Search for the cell housing the specified text and yield its (X, Y) center coordinate. 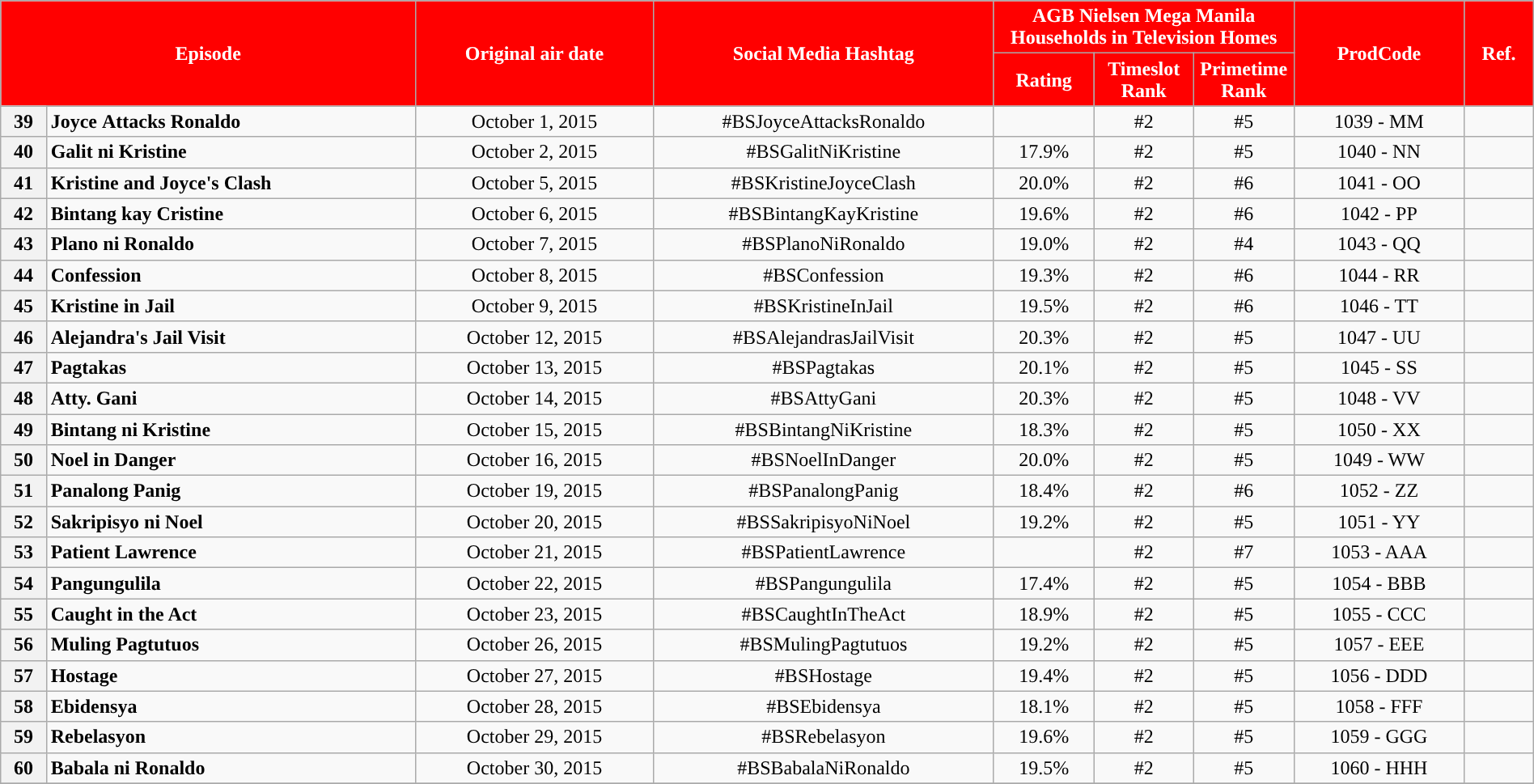
44 (23, 275)
#BSGalitNiKristine (824, 152)
40 (23, 152)
October 20, 2015 (535, 522)
#BSBabalaNiRonaldo (824, 768)
#BSKristineInJail (824, 306)
1043 - QQ (1379, 244)
1051 - YY (1379, 522)
Muling Pagtutuos (231, 645)
1059 - GGG (1379, 737)
Rebelasyon (231, 737)
#BSPanalongPanig (824, 491)
October 23, 2015 (535, 614)
#BSAlejandrasJailVisit (824, 337)
#4 (1244, 244)
#BSConfession (824, 275)
1044 - RR (1379, 275)
#BSHostage (824, 676)
1039 - MM (1379, 121)
October 28, 2015 (535, 706)
19.4% (1044, 676)
Caught in the Act (231, 614)
1041 - OO (1379, 183)
19.3% (1044, 275)
17.4% (1044, 583)
1052 - ZZ (1379, 491)
Bintang kay Cristine (231, 214)
Primetime Rank (1244, 79)
1050 - XX (1379, 430)
Joyce Attacks Ronaldo (231, 121)
October 8, 2015 (535, 275)
18.9% (1044, 614)
Bintang ni Kristine (231, 430)
October 15, 2015 (535, 430)
1047 - UU (1379, 337)
18.3% (1044, 430)
October 6, 2015 (535, 214)
18.4% (1044, 491)
Ref. (1498, 53)
Hostage (231, 676)
54 (23, 583)
Patient Lawrence (231, 553)
20.1% (1044, 367)
1040 - NN (1379, 152)
41 (23, 183)
Alejandra's Jail Visit (231, 337)
Kristine and Joyce's Clash (231, 183)
October 14, 2015 (535, 398)
#BSAttyGani (824, 398)
#BSJoyceAttacksRonaldo (824, 121)
1054 - BBB (1379, 583)
#BSPagtakas (824, 367)
#BSKristineJoyceClash (824, 183)
Episode (209, 53)
ProdCode (1379, 53)
October 19, 2015 (535, 491)
#BSBintangKayKristine (824, 214)
Kristine in Jail (231, 306)
Ebidensya (231, 706)
#BSNoelInDanger (824, 460)
October 22, 2015 (535, 583)
49 (23, 430)
October 29, 2015 (535, 737)
Rating (1044, 79)
AGB Nielsen Mega Manila Households in Television Homes (1144, 28)
October 12, 2015 (535, 337)
1055 - CCC (1379, 614)
Plano ni Ronaldo (231, 244)
Atty. Gani (231, 398)
Babala ni Ronaldo (231, 768)
1049 - WW (1379, 460)
October 2, 2015 (535, 152)
51 (23, 491)
53 (23, 553)
October 5, 2015 (535, 183)
50 (23, 460)
1056 - DDD (1379, 676)
#BSRebelasyon (824, 737)
October 13, 2015 (535, 367)
October 21, 2015 (535, 553)
Social Media Hashtag (824, 53)
1057 - EEE (1379, 645)
1045 - SS (1379, 367)
#BSBintangNiKristine (824, 430)
October 7, 2015 (535, 244)
58 (23, 706)
Confession (231, 275)
1060 - HHH (1379, 768)
17.9% (1044, 152)
October 9, 2015 (535, 306)
47 (23, 367)
October 30, 2015 (535, 768)
Pangungulila (231, 583)
59 (23, 737)
#BSEbidensya (824, 706)
1053 - AAA (1379, 553)
October 1, 2015 (535, 121)
October 26, 2015 (535, 645)
Timeslot Rank (1144, 79)
39 (23, 121)
#BSCaughtInTheAct (824, 614)
#BSPatientLawrence (824, 553)
#BSSakripisyoNiNoel (824, 522)
1042 - PP (1379, 214)
1058 - FFF (1379, 706)
Sakripisyo ni Noel (231, 522)
46 (23, 337)
Original air date (535, 53)
48 (23, 398)
#7 (1244, 553)
Panalong Panig (231, 491)
#BSPangungulila (824, 583)
Galit ni Kristine (231, 152)
Pagtakas (231, 367)
1048 - VV (1379, 398)
1046 - TT (1379, 306)
October 27, 2015 (535, 676)
#BSMulingPagtutuos (824, 645)
19.0% (1044, 244)
18.1% (1044, 706)
Noel in Danger (231, 460)
43 (23, 244)
52 (23, 522)
57 (23, 676)
45 (23, 306)
56 (23, 645)
42 (23, 214)
#BSPlanoNiRonaldo (824, 244)
60 (23, 768)
55 (23, 614)
October 16, 2015 (535, 460)
